Output the (X, Y) coordinate of the center of the cell containing the given text.  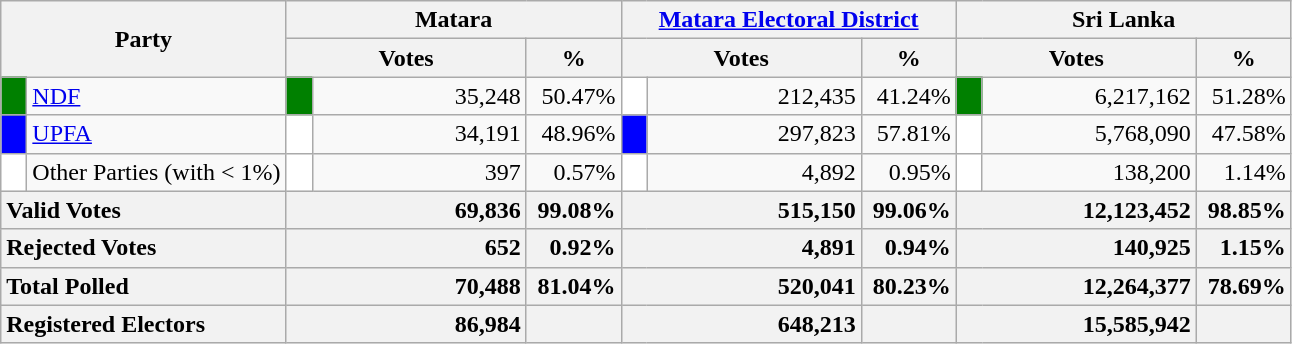
48.96% (574, 134)
0.57% (574, 172)
1.15% (1244, 248)
Matara Electoral District (788, 20)
12,123,452 (1076, 210)
Registered Electors (144, 324)
70,488 (406, 286)
652 (406, 248)
Party (144, 39)
80.23% (908, 286)
648,213 (741, 324)
4,891 (741, 248)
520,041 (741, 286)
212,435 (754, 96)
41.24% (908, 96)
50.47% (574, 96)
78.69% (1244, 286)
NDF (156, 96)
86,984 (406, 324)
515,150 (741, 210)
140,925 (1076, 248)
0.94% (908, 248)
35,248 (419, 96)
Valid Votes (144, 210)
Rejected Votes (144, 248)
Matara (454, 20)
297,823 (754, 134)
5,768,090 (1089, 134)
99.06% (908, 210)
0.95% (908, 172)
15,585,942 (1076, 324)
98.85% (1244, 210)
138,200 (1089, 172)
397 (419, 172)
99.08% (574, 210)
69,836 (406, 210)
47.58% (1244, 134)
51.28% (1244, 96)
34,191 (419, 134)
57.81% (908, 134)
Other Parties (with < 1%) (156, 172)
0.92% (574, 248)
1.14% (1244, 172)
Sri Lanka (1124, 20)
81.04% (574, 286)
Total Polled (144, 286)
12,264,377 (1076, 286)
4,892 (754, 172)
6,217,162 (1089, 96)
UPFA (156, 134)
